Scan for the cell matching the given text and deliver its [x, y] coordinate at center. 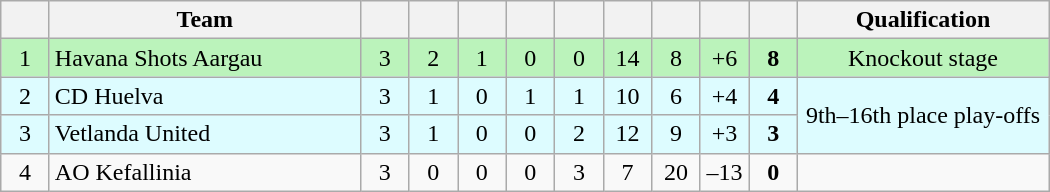
20 [676, 172]
AO Kefallinia [204, 172]
12 [628, 134]
Havana Shots Aargau [204, 58]
+3 [724, 134]
Knockout stage [922, 58]
9th–16th place play-offs [922, 115]
6 [676, 96]
+6 [724, 58]
10 [628, 96]
+4 [724, 96]
14 [628, 58]
9 [676, 134]
Team [204, 20]
Vetlanda United [204, 134]
–13 [724, 172]
CD Huelva [204, 96]
Qualification [922, 20]
7 [628, 172]
